Provide the (x, y) coordinate of the cell's center where the given text is located.  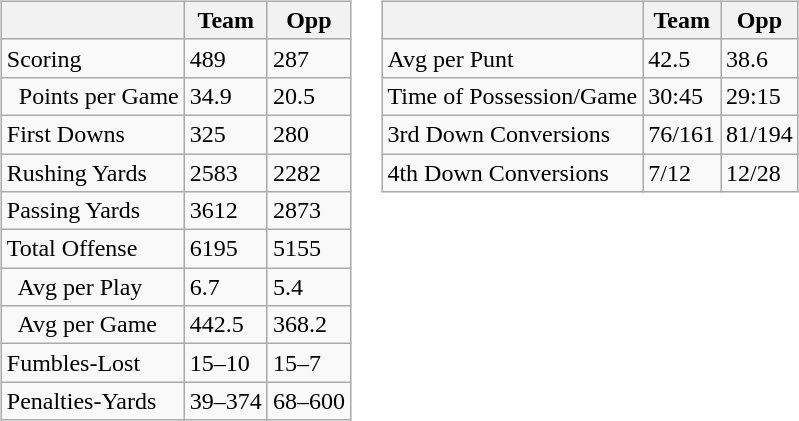
489 (226, 58)
Time of Possession/Game (512, 96)
Passing Yards (92, 211)
76/161 (682, 134)
2873 (308, 211)
Total Offense (92, 249)
7/12 (682, 173)
38.6 (760, 58)
Points per Game (92, 96)
3612 (226, 211)
280 (308, 134)
Avg per Game (92, 325)
12/28 (760, 173)
34.9 (226, 96)
442.5 (226, 325)
Scoring (92, 58)
First Downs (92, 134)
287 (308, 58)
5.4 (308, 287)
Penalties-Yards (92, 401)
6.7 (226, 287)
Rushing Yards (92, 173)
Avg per Play (92, 287)
2583 (226, 173)
2282 (308, 173)
4th Down Conversions (512, 173)
Avg per Punt (512, 58)
15–10 (226, 363)
Fumbles-Lost (92, 363)
81/194 (760, 134)
68–600 (308, 401)
20.5 (308, 96)
368.2 (308, 325)
5155 (308, 249)
39–374 (226, 401)
6195 (226, 249)
3rd Down Conversions (512, 134)
325 (226, 134)
15–7 (308, 363)
29:15 (760, 96)
30:45 (682, 96)
42.5 (682, 58)
